Pinpoint the cell where the given text exists, returning its [X, Y] midpoint coordinate. 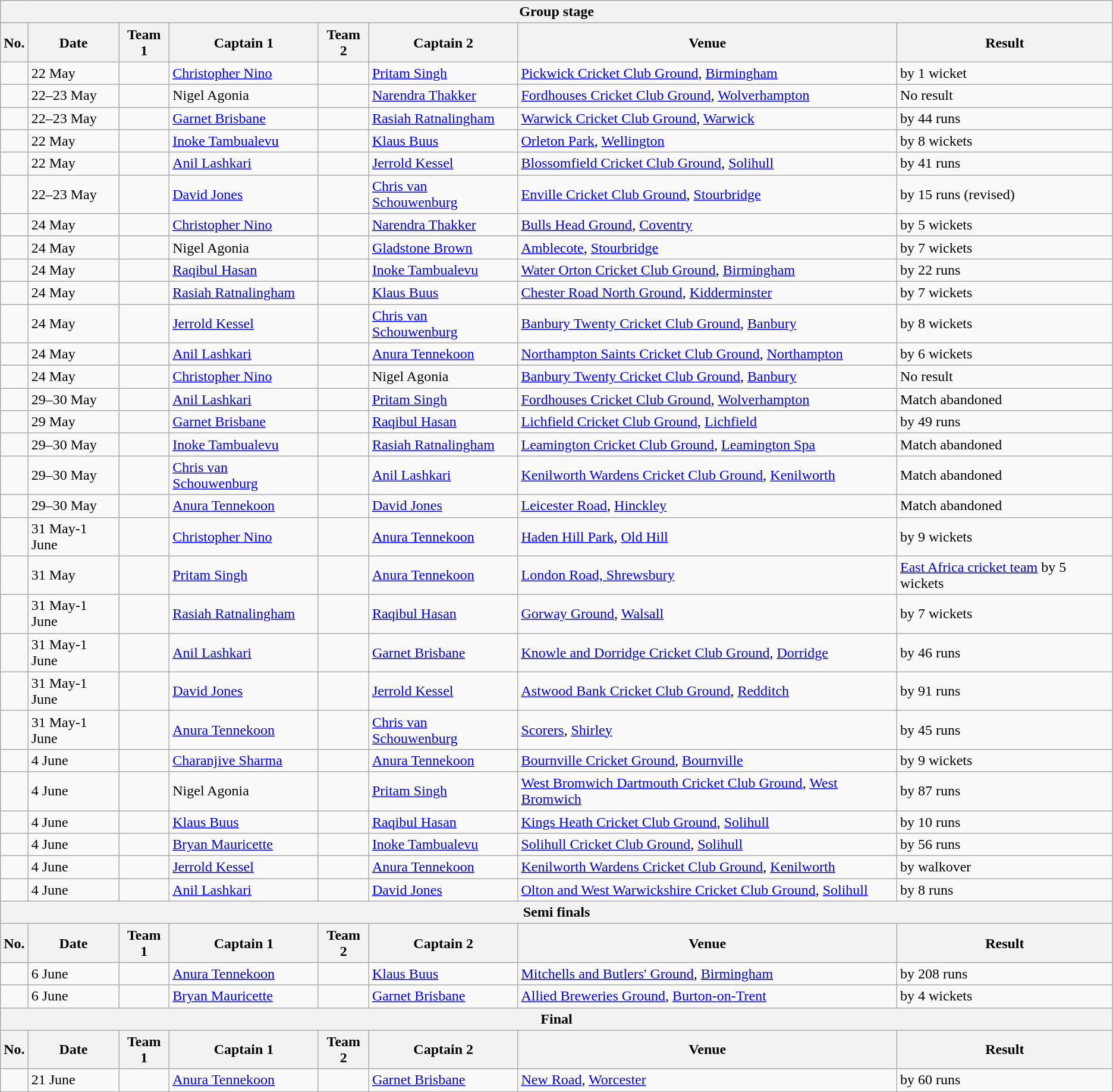
Semi finals [556, 912]
Lichfield Cricket Club Ground, Lichfield [708, 422]
by 5 wickets [1005, 225]
21 June [74, 1080]
Pickwick Cricket Club Ground, Birmingham [708, 73]
Bulls Head Ground, Coventry [708, 225]
by 87 runs [1005, 791]
Northampton Saints Cricket Club Ground, Northampton [708, 354]
by 8 runs [1005, 890]
Orleton Park, Wellington [708, 141]
by 1 wicket [1005, 73]
New Road, Worcester [708, 1080]
Astwood Bank Cricket Club Ground, Redditch [708, 691]
by 49 runs [1005, 422]
Kings Heath Cricket Club Ground, Solihull [708, 822]
by 6 wickets [1005, 354]
by walkover [1005, 867]
West Bromwich Dartmouth Cricket Club Ground, West Bromwich [708, 791]
Haden Hill Park, Old Hill [708, 536]
Charanjive Sharma [244, 760]
Scorers, Shirley [708, 730]
by 10 runs [1005, 822]
31 May [74, 575]
Warwick Cricket Club Ground, Warwick [708, 118]
Leamington Cricket Club Ground, Leamington Spa [708, 445]
by 91 runs [1005, 691]
Blossomfield Cricket Club Ground, Solihull [708, 163]
Final [556, 1019]
29 May [74, 422]
by 41 runs [1005, 163]
by 46 runs [1005, 653]
Leicester Road, Hinckley [708, 506]
by 208 runs [1005, 974]
by 45 runs [1005, 730]
by 22 runs [1005, 270]
Gladstone Brown [444, 247]
by 44 runs [1005, 118]
by 60 runs [1005, 1080]
London Road, Shrewsbury [708, 575]
Chester Road North Ground, Kidderminster [708, 292]
Water Orton Cricket Club Ground, Birmingham [708, 270]
Gorway Ground, Walsall [708, 613]
Enville Cricket Club Ground, Stourbridge [708, 194]
Mitchells and Butlers' Ground, Birmingham [708, 974]
by 15 runs (revised) [1005, 194]
by 4 wickets [1005, 996]
Knowle and Dorridge Cricket Club Ground, Dorridge [708, 653]
Allied Breweries Ground, Burton-on-Trent [708, 996]
Solihull Cricket Club Ground, Solihull [708, 845]
Group stage [556, 12]
Bournville Cricket Ground, Bournville [708, 760]
East Africa cricket team by 5 wickets [1005, 575]
by 56 runs [1005, 845]
Amblecote, Stourbridge [708, 247]
Olton and West Warwickshire Cricket Club Ground, Solihull [708, 890]
